Provide the (X, Y) coordinate of the cell's center where the given text is located.  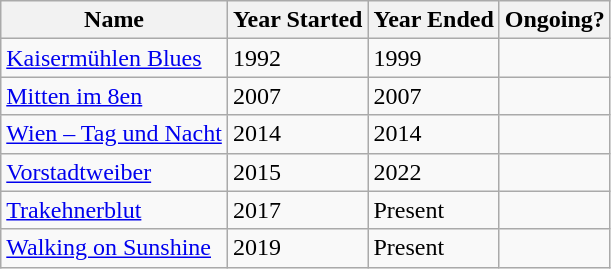
Kaisermühlen Blues (114, 58)
Year Started (298, 20)
Trakehnerblut (114, 210)
2015 (298, 172)
1999 (434, 58)
Mitten im 8en (114, 96)
2022 (434, 172)
Wien – Tag und Nacht (114, 134)
2017 (298, 210)
Walking on Sunshine (114, 248)
Name (114, 20)
Vorstadtweiber (114, 172)
Year Ended (434, 20)
1992 (298, 58)
2019 (298, 248)
Ongoing? (554, 20)
